Extract the (X, Y) coordinate from the center of the cell holding the provided text.  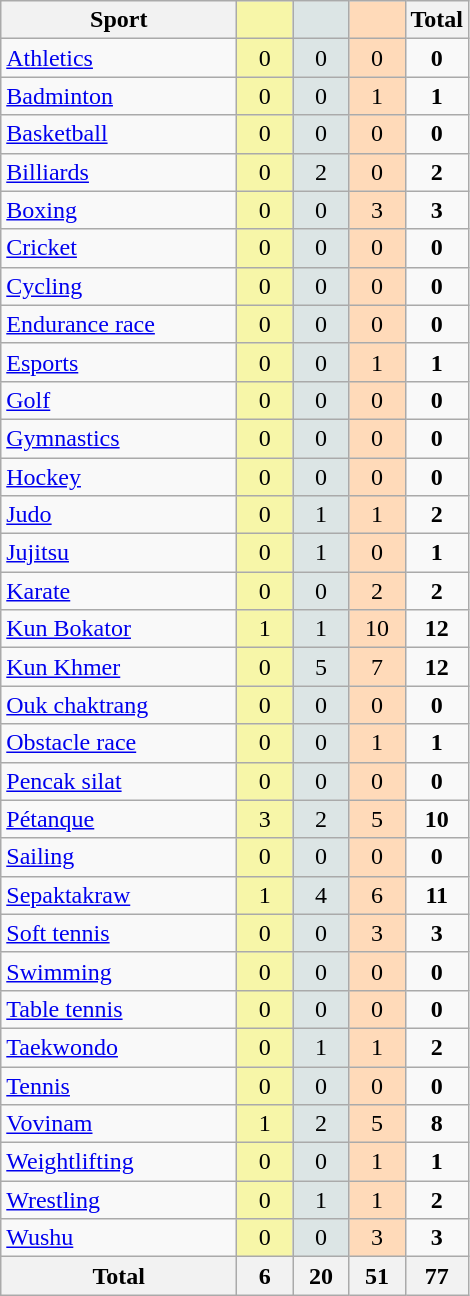
Kun Bokator (119, 629)
Taekwondo (119, 1047)
Wushu (119, 1238)
Basketball (119, 134)
Cycling (119, 286)
51 (377, 1276)
Jujitsu (119, 553)
20 (321, 1276)
Judo (119, 515)
Wrestling (119, 1200)
Billiards (119, 172)
Boxing (119, 210)
Golf (119, 400)
Esports (119, 362)
Endurance race (119, 324)
Hockey (119, 477)
Weightlifting (119, 1162)
8 (437, 1124)
Soft tennis (119, 933)
Tennis (119, 1085)
Ouk chaktrang (119, 705)
Table tennis (119, 1009)
Obstacle race (119, 743)
Athletics (119, 58)
Pétanque (119, 819)
11 (437, 895)
Sailing (119, 857)
Vovinam (119, 1124)
Swimming (119, 971)
77 (437, 1276)
7 (377, 667)
Badminton (119, 96)
Sepaktakraw (119, 895)
Cricket (119, 248)
Pencak silat (119, 781)
Gymnastics (119, 438)
Sport (119, 20)
4 (321, 895)
Kun Khmer (119, 667)
Karate (119, 591)
